Scan for the cell matching the given text and deliver its [X, Y] coordinate at center. 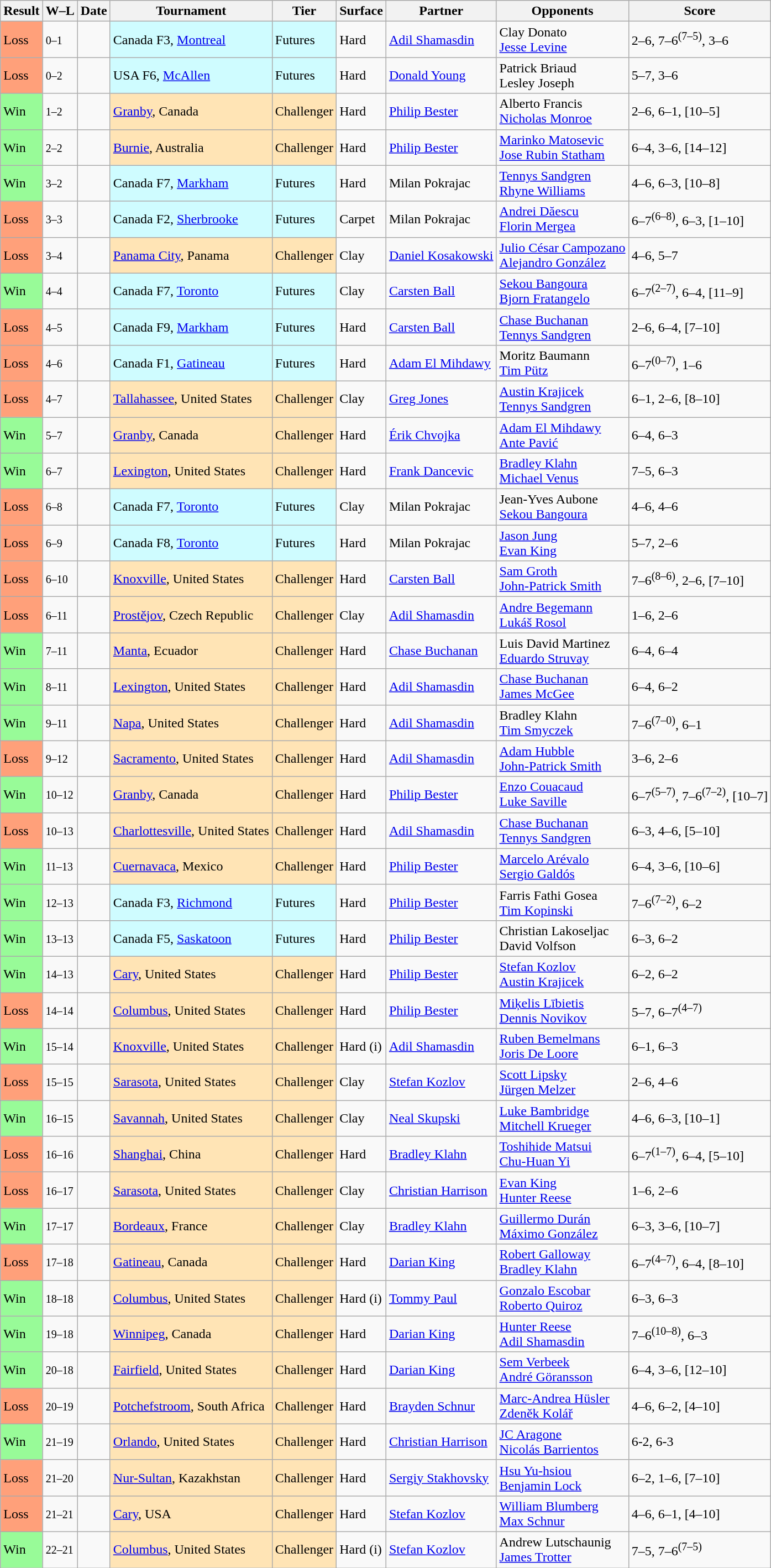
Cuernavaca, Mexico [191, 867]
Austin Krajicek Tennys Sandgren [563, 399]
6–4, 3–6, [14–12] [700, 147]
Patrick Briaud Lesley Joseph [563, 75]
Canada F1, Gatineau [191, 363]
Potchefstroom, South Africa [191, 1406]
Hunter Reese Adil Shamasdin [563, 1334]
2–6, 7–6(7–5), 3–6 [700, 40]
8–11 [60, 686]
7–5, 6–3 [700, 471]
Farris Fathi Gosea Tim Kopinski [563, 902]
USA F6, McAllen [191, 75]
4–4 [60, 291]
6–7(2–7), 6–4, [11–9] [700, 291]
13–13 [60, 938]
Orlando, United States [191, 1441]
6–3, 6–2 [700, 938]
5–7 [60, 434]
Scott Lipsky Jürgen Melzer [563, 1082]
Adam Hubble John-Patrick Smith [563, 758]
3–6, 2–6 [700, 758]
Daniel Kosakowski [441, 255]
Carpet [361, 219]
4–6, 6–3, [10–1] [700, 1119]
1–2 [60, 112]
6–7(5–7), 7–6(7–2), [10–7] [700, 795]
Marc-Andrea Hüsler Zdeněk Kolář [563, 1406]
Savannah, United States [191, 1119]
10–12 [60, 795]
6–7(4–7), 6–4, [8–10] [700, 1262]
Tommy Paul [441, 1298]
Gatineau, Canada [191, 1262]
Neal Skupski [441, 1119]
21–21 [60, 1513]
JC Aragone Nicolás Barrientos [563, 1441]
6–4, 6–3 [700, 434]
22–21 [60, 1550]
21–20 [60, 1478]
Date [94, 11]
Andrei Dăescu Florin Mergea [563, 219]
Partner [441, 11]
Guillermo Durán Máximo González [563, 1226]
Adam El Mihdawy [441, 363]
Canada F7, Markham [191, 183]
5–7, 6–7(4–7) [700, 1010]
Miķelis Lībietis Dennis Novikov [563, 1010]
7–5, 7–6(7–5) [700, 1550]
19–18 [60, 1334]
Bradley Klahn Tim Smyczek [563, 723]
Jean-Yves Aubone Sekou Bangoura [563, 507]
Alberto Francis Nicholas Monroe [563, 112]
Evan King Hunter Reese [563, 1191]
Donald Young [441, 75]
Moritz Baumann Tim Pütz [563, 363]
7–6(7–0), 6–1 [700, 723]
6–2, 1–6, [7–10] [700, 1478]
Greg Jones [441, 399]
7–6(7–2), 6–2 [700, 902]
Tennys Sandgren Rhyne Williams [563, 183]
6–3, 6–3 [700, 1298]
Luke Bambridge Mitchell Krueger [563, 1119]
Cary, United States [191, 974]
Score [700, 11]
6–4, 3–6, [12–10] [700, 1370]
2–6, 6–1, [10–5] [700, 112]
3–2 [60, 183]
William Blumberg Max Schnur [563, 1513]
6–2, 6–2 [700, 974]
9–11 [60, 723]
Winnipeg, Canada [191, 1334]
Luis David Martinez Eduardo Struvay [563, 651]
Canada F3, Richmond [191, 902]
Enzo Couacaud Luke Saville [563, 795]
Andre Begemann Lukáš Rosol [563, 615]
6–3, 3–6, [10–7] [700, 1226]
Clay Donato Jesse Levine [563, 40]
Cary, USA [191, 1513]
Canada F8, Toronto [191, 543]
4–6, 6–2, [4–10] [700, 1406]
Sem Verbeek André Göransson [563, 1370]
Bordeaux, France [191, 1226]
Shanghai, China [191, 1154]
2–2 [60, 147]
17–17 [60, 1226]
Result [22, 11]
4–6, 4–6 [700, 507]
Andrew Lutschaunig James Trotter [563, 1550]
16–16 [60, 1154]
6–7 [60, 471]
16–17 [60, 1191]
Panama City, Panama [191, 255]
16–15 [60, 1119]
15–15 [60, 1082]
Chase Buchanan [441, 651]
Brayden Schnur [441, 1406]
Hsu Yu-hsiou Benjamin Lock [563, 1478]
Julio César Campozano Alejandro González [563, 255]
21–19 [60, 1441]
Ruben Bemelmans Joris De Loore [563, 1047]
6–7(6–8), 6–3, [1–10] [700, 219]
Sergiy Stakhovsky [441, 1478]
Bradley Klahn Michael Venus [563, 471]
6–4, 6–4 [700, 651]
2–6, 4–6 [700, 1082]
Tournament [191, 11]
14–14 [60, 1010]
6–3, 4–6, [5–10] [700, 830]
Prostějov, Czech Republic [191, 615]
6-2, 6-3 [700, 1441]
6–10 [60, 579]
6–11 [60, 615]
Burnie, Australia [191, 147]
Canada F5, Saskatoon [191, 938]
20–19 [60, 1406]
4–7 [60, 399]
4–6, 5–7 [700, 255]
Nur-Sultan, Kazakhstan [191, 1478]
14–13 [60, 974]
Toshihide Matsui Chu-Huan Yi [563, 1154]
Gonzalo Escobar Roberto Quiroz [563, 1298]
15–14 [60, 1047]
Christian Lakoseljac David Volfson [563, 938]
Tier [304, 11]
Canada F9, Markham [191, 327]
12–13 [60, 902]
18–18 [60, 1298]
7–6(8–6), 2–6, [7–10] [700, 579]
Marinko Matosevic Jose Rubin Statham [563, 147]
11–13 [60, 867]
3–4 [60, 255]
5–7, 3–6 [700, 75]
10–13 [60, 830]
Canada F3, Montreal [191, 40]
17–18 [60, 1262]
6–4, 6–2 [700, 686]
Érik Chvojka [441, 434]
0–1 [60, 40]
2–6, 6–4, [7–10] [700, 327]
3–3 [60, 219]
6–9 [60, 543]
Tallahassee, United States [191, 399]
6–4, 3–6, [10–6] [700, 867]
Sacramento, United States [191, 758]
Jason Jung Evan King [563, 543]
Robert Galloway Bradley Klahn [563, 1262]
Stefan Kozlov Austin Krajicek [563, 974]
Surface [361, 11]
Manta, Ecuador [191, 651]
4–6, 6–3, [10–8] [700, 183]
Sekou Bangoura Bjorn Fratangelo [563, 291]
Fairfield, United States [191, 1370]
7–6(10–8), 6–3 [700, 1334]
Sam Groth John-Patrick Smith [563, 579]
6–1, 2–6, [8–10] [700, 399]
7–11 [60, 651]
6–1, 6–3 [700, 1047]
Napa, United States [191, 723]
6–8 [60, 507]
6–7(0–7), 1–6 [700, 363]
Chase Buchanan James McGee [563, 686]
20–18 [60, 1370]
Charlottesville, United States [191, 830]
6–7(1–7), 6–4, [5–10] [700, 1154]
4–6 [60, 363]
Adam El Mihdawy Ante Pavić [563, 434]
5–7, 2–6 [700, 543]
Marcelo Arévalo Sergio Galdós [563, 867]
Frank Dancevic [441, 471]
4–6, 6–1, [4–10] [700, 1513]
0–2 [60, 75]
9–12 [60, 758]
W–L [60, 11]
4–5 [60, 327]
Canada F2, Sherbrooke [191, 219]
Opponents [563, 11]
